Scan for the cell matching the given text and deliver its [X, Y] coordinate at center. 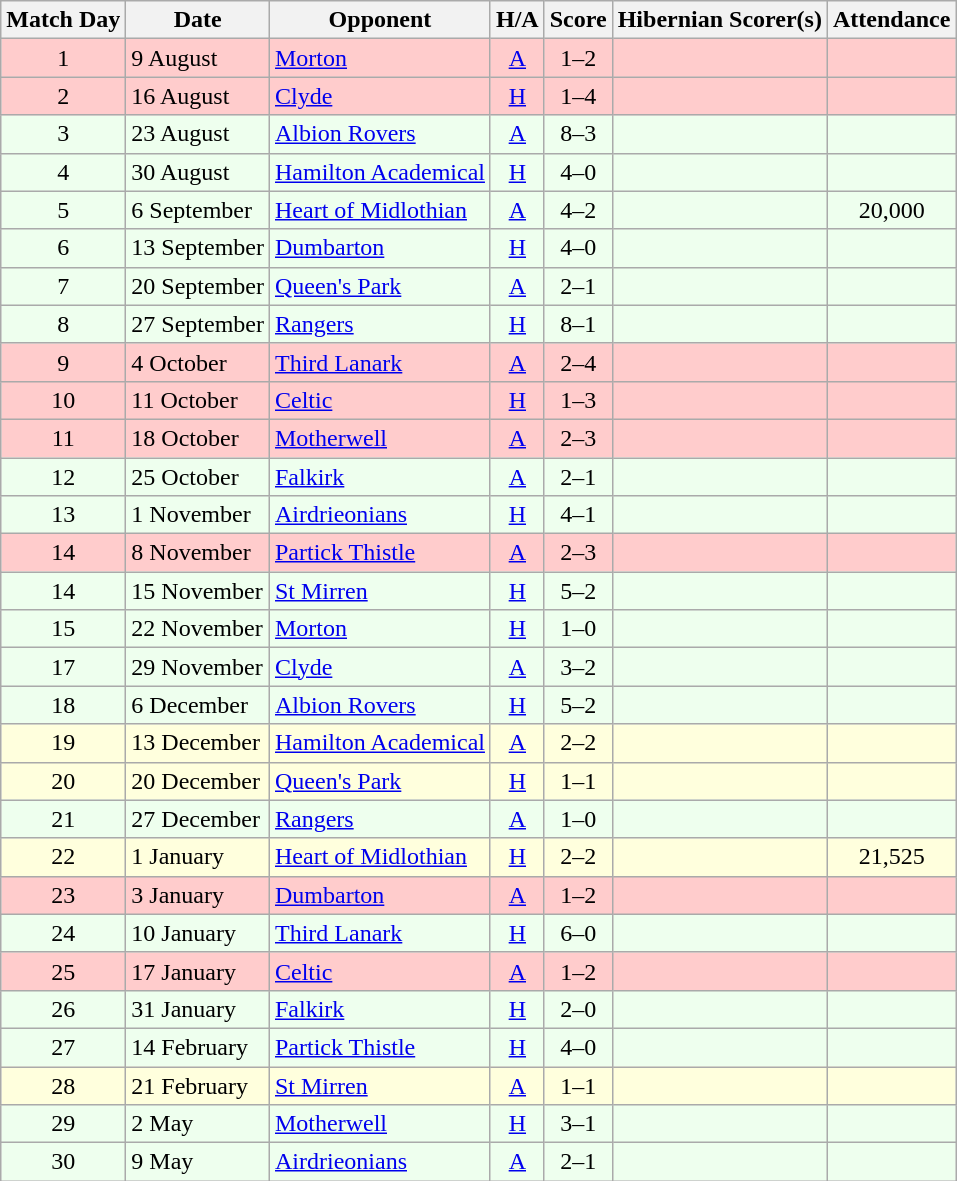
4–2 [578, 210]
20 [64, 781]
13 September [198, 248]
Match Day [64, 20]
25 October [198, 477]
16 August [198, 96]
21 [64, 819]
Opponent [380, 20]
7 [64, 286]
30 August [198, 172]
21,525 [891, 857]
2 [64, 96]
6 September [198, 210]
23 [64, 895]
17 [64, 667]
10 [64, 400]
20,000 [891, 210]
26 [64, 1009]
27 [64, 1047]
8 November [198, 553]
9 August [198, 58]
1 [64, 58]
11 [64, 438]
20 December [198, 781]
18 October [198, 438]
13 [64, 515]
3 January [198, 895]
3–2 [578, 667]
Date [198, 20]
1 January [198, 857]
1–3 [578, 400]
9 May [198, 1162]
4 [64, 172]
11 October [198, 400]
10 January [198, 933]
30 [64, 1162]
2–0 [578, 1009]
2 May [198, 1124]
18 [64, 705]
5 [64, 210]
3–1 [578, 1124]
27 September [198, 324]
H/A [517, 20]
4–1 [578, 515]
28 [64, 1085]
6 [64, 248]
6 December [198, 705]
12 [64, 477]
19 [64, 743]
22 November [198, 629]
Hibernian Scorer(s) [720, 20]
21 February [198, 1085]
3 [64, 134]
20 September [198, 286]
1–4 [578, 96]
22 [64, 857]
4 October [198, 362]
8–3 [578, 134]
27 December [198, 819]
31 January [198, 1009]
15 [64, 629]
23 August [198, 134]
Attendance [891, 20]
1 November [198, 515]
8–1 [578, 324]
8 [64, 324]
15 November [198, 591]
2–4 [578, 362]
29 [64, 1124]
14 February [198, 1047]
17 January [198, 971]
Score [578, 20]
6–0 [578, 933]
13 December [198, 743]
24 [64, 933]
9 [64, 362]
25 [64, 971]
29 November [198, 667]
